Find where the given text appears and provide that cell's center as (x, y) coordinate. 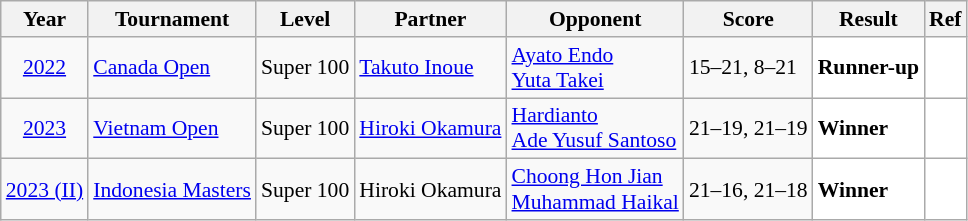
Indonesia Masters (172, 190)
Opponent (594, 19)
Level (305, 19)
Year (44, 19)
Vietnam Open (172, 128)
Partner (430, 19)
Canada Open (172, 68)
21–19, 21–19 (748, 128)
Tournament (172, 19)
2022 (44, 68)
Result (868, 19)
Score (748, 19)
2023 (44, 128)
Hardianto Ade Yusuf Santoso (594, 128)
Takuto Inoue (430, 68)
Choong Hon Jian Muhammad Haikal (594, 190)
Runner-up (868, 68)
21–16, 21–18 (748, 190)
15–21, 8–21 (748, 68)
2023 (II) (44, 190)
Ayato Endo Yuta Takei (594, 68)
Ref (945, 19)
